Locate the cell with the specified text and output its (x, y) center coordinate. 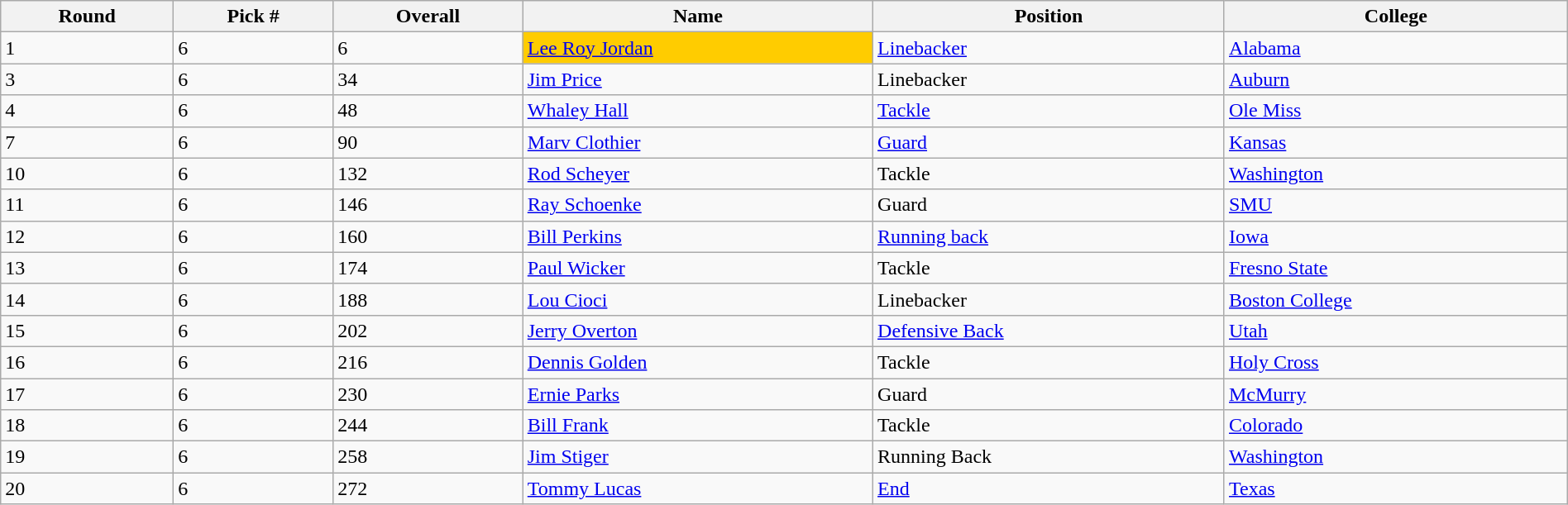
Pick # (253, 17)
12 (88, 236)
216 (428, 362)
Utah (1396, 331)
10 (88, 174)
Position (1049, 17)
13 (88, 268)
Ray Schoenke (698, 205)
Round (88, 17)
16 (88, 362)
146 (428, 205)
Whaley Hall (698, 111)
Dennis Golden (698, 362)
Jim Price (698, 79)
McMurry (1396, 394)
Jerry Overton (698, 331)
202 (428, 331)
Bill Frank (698, 426)
90 (428, 142)
Alabama (1396, 48)
132 (428, 174)
272 (428, 488)
160 (428, 236)
Running back (1049, 236)
20 (88, 488)
Running Back (1049, 457)
1 (88, 48)
188 (428, 299)
Marv Clothier (698, 142)
Bill Perkins (698, 236)
Holy Cross (1396, 362)
Auburn (1396, 79)
11 (88, 205)
34 (428, 79)
14 (88, 299)
Name (698, 17)
Lee Roy Jordan (698, 48)
SMU (1396, 205)
Fresno State (1396, 268)
Iowa (1396, 236)
7 (88, 142)
258 (428, 457)
18 (88, 426)
4 (88, 111)
Kansas (1396, 142)
244 (428, 426)
Ole Miss (1396, 111)
College (1396, 17)
Texas (1396, 488)
Boston College (1396, 299)
Defensive Back (1049, 331)
230 (428, 394)
174 (428, 268)
3 (88, 79)
Jim Stiger (698, 457)
Colorado (1396, 426)
15 (88, 331)
19 (88, 457)
Ernie Parks (698, 394)
17 (88, 394)
Rod Scheyer (698, 174)
48 (428, 111)
End (1049, 488)
Tommy Lucas (698, 488)
Paul Wicker (698, 268)
Overall (428, 17)
Lou Cioci (698, 299)
